For the text-containing cell, return its midpoint in [X, Y] coordinate format. 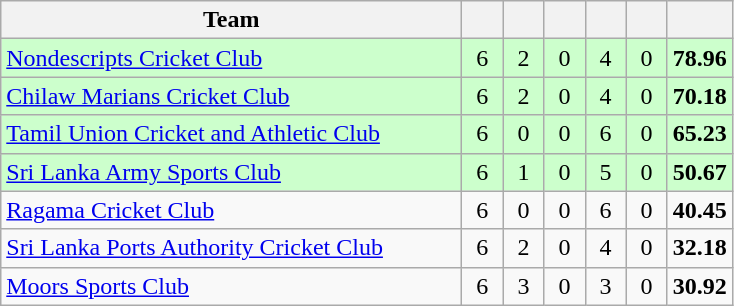
32.18 [700, 248]
Chilaw Marians Cricket Club [232, 96]
30.92 [700, 286]
Nondescripts Cricket Club [232, 58]
Moors Sports Club [232, 286]
50.67 [700, 172]
40.45 [700, 210]
1 [524, 172]
78.96 [700, 58]
Sri Lanka Ports Authority Cricket Club [232, 248]
Sri Lanka Army Sports Club [232, 172]
Ragama Cricket Club [232, 210]
65.23 [700, 134]
Team [232, 20]
5 [606, 172]
70.18 [700, 96]
Tamil Union Cricket and Athletic Club [232, 134]
